Output the (X, Y) coordinate of the center of the cell containing the given text.  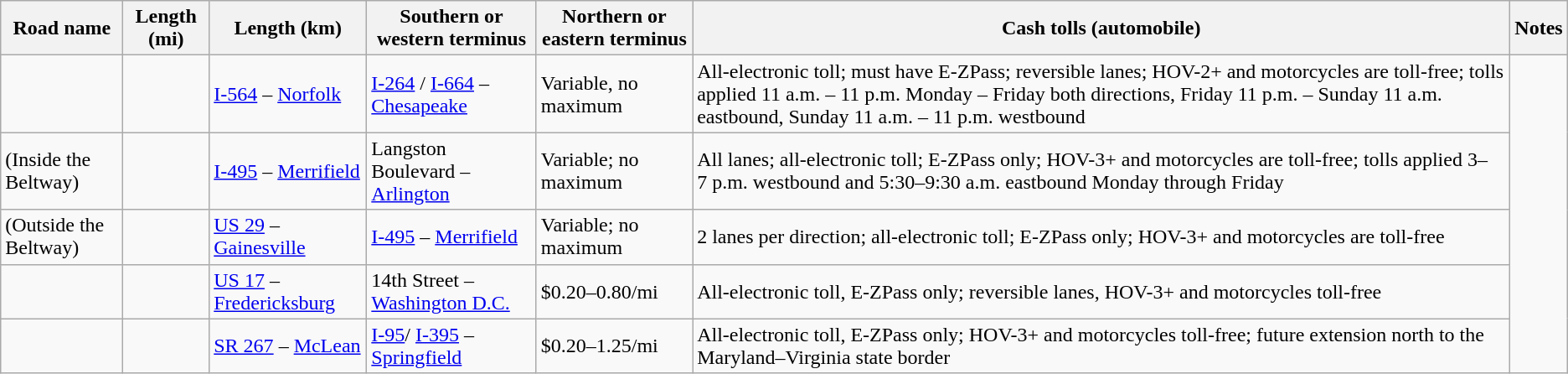
US 29 – Gainesville (288, 236)
I-95/ I-395 – Springfield (451, 345)
Length (km) (288, 29)
(Inside the Beltway) (62, 171)
SR 267 – McLean (288, 345)
Length (mi) (166, 29)
Cash tolls (automobile) (1101, 29)
$0.20–0.80/mi (614, 292)
Southern or western terminus (451, 29)
2 lanes per direction; all-electronic toll; E-ZPass only; HOV-3+ and motorcycles are toll-free (1101, 236)
All-electronic toll, E-ZPass only; reversible lanes, HOV-3+ and motorcycles toll-free (1101, 292)
14th Street – Washington D.C. (451, 292)
(Outside the Beltway) (62, 236)
Road name (62, 29)
Northern or eastern terminus (614, 29)
US 17 – Fredericksburg (288, 292)
Langston Boulevard – Arlington (451, 171)
Notes (1539, 29)
$0.20–1.25/mi (614, 345)
I-264 / I-664 – Chesapeake (451, 94)
All-electronic toll, E-ZPass only; HOV-3+ and motorcycles toll-free; future extension north to the Maryland–Virginia state border (1101, 345)
I-564 – Norfolk (288, 94)
Variable, no maximum (614, 94)
